Output the [x, y] coordinate of the center of the cell containing the given text.  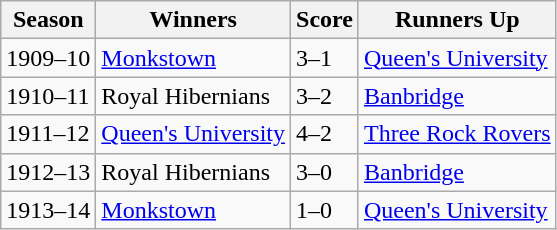
1–0 [325, 210]
Season [48, 20]
Winners [194, 20]
Three Rock Rovers [457, 134]
1912–13 [48, 172]
3–1 [325, 58]
1913–14 [48, 210]
Score [325, 20]
1910–11 [48, 96]
3–2 [325, 96]
1909–10 [48, 58]
1911–12 [48, 134]
4–2 [325, 134]
3–0 [325, 172]
Runners Up [457, 20]
